Capture the cell that displays the provided text and extract its (X, Y) central coordinate. 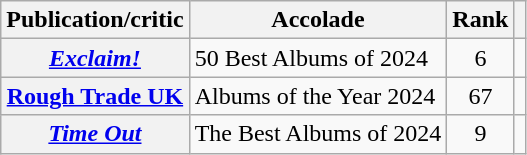
6 (480, 58)
Rank (480, 20)
Albums of the Year 2024 (318, 96)
Exclaim! (95, 58)
Accolade (318, 20)
Publication/critic (95, 20)
Time Out (95, 134)
Rough Trade UK (95, 96)
9 (480, 134)
The Best Albums of 2024 (318, 134)
50 Best Albums of 2024 (318, 58)
67 (480, 96)
